Output the [X, Y] coordinate of the center of the cell containing the given text.  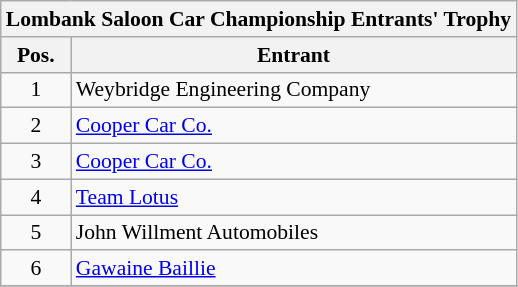
Gawaine Baillie [294, 269]
1 [36, 90]
Weybridge Engineering Company [294, 90]
Entrant [294, 55]
Team Lotus [294, 197]
5 [36, 233]
Pos. [36, 55]
4 [36, 197]
6 [36, 269]
3 [36, 162]
2 [36, 126]
Lombank Saloon Car Championship Entrants' Trophy [258, 19]
John Willment Automobiles [294, 233]
